Identify which cell holds the provided text, then report its (X, Y) central coordinate. 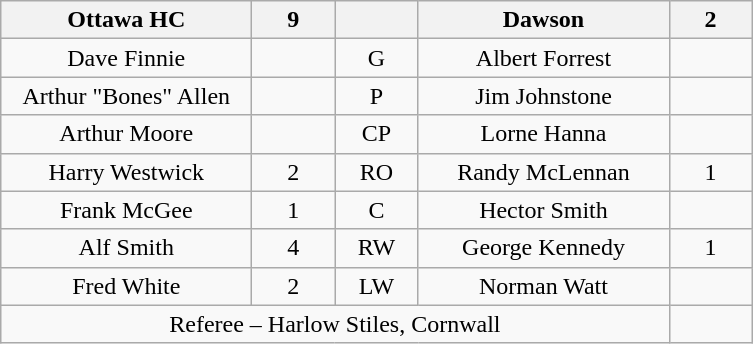
Arthur "Bones" Allen (126, 96)
Harry Westwick (126, 172)
LW (376, 286)
Arthur Moore (126, 134)
Norman Watt (544, 286)
Fred White (126, 286)
RW (376, 248)
Jim Johnstone (544, 96)
Albert Forrest (544, 58)
Lorne Hanna (544, 134)
Frank McGee (126, 210)
Alf Smith (126, 248)
G (376, 58)
P (376, 96)
4 (294, 248)
Ottawa HC (126, 20)
CP (376, 134)
George Kennedy (544, 248)
C (376, 210)
Referee – Harlow Stiles, Cornwall (335, 324)
Hector Smith (544, 210)
9 (294, 20)
Randy McLennan (544, 172)
RO (376, 172)
Dave Finnie (126, 58)
Dawson (544, 20)
